Scan for the cell matching the given text and deliver its [X, Y] coordinate at center. 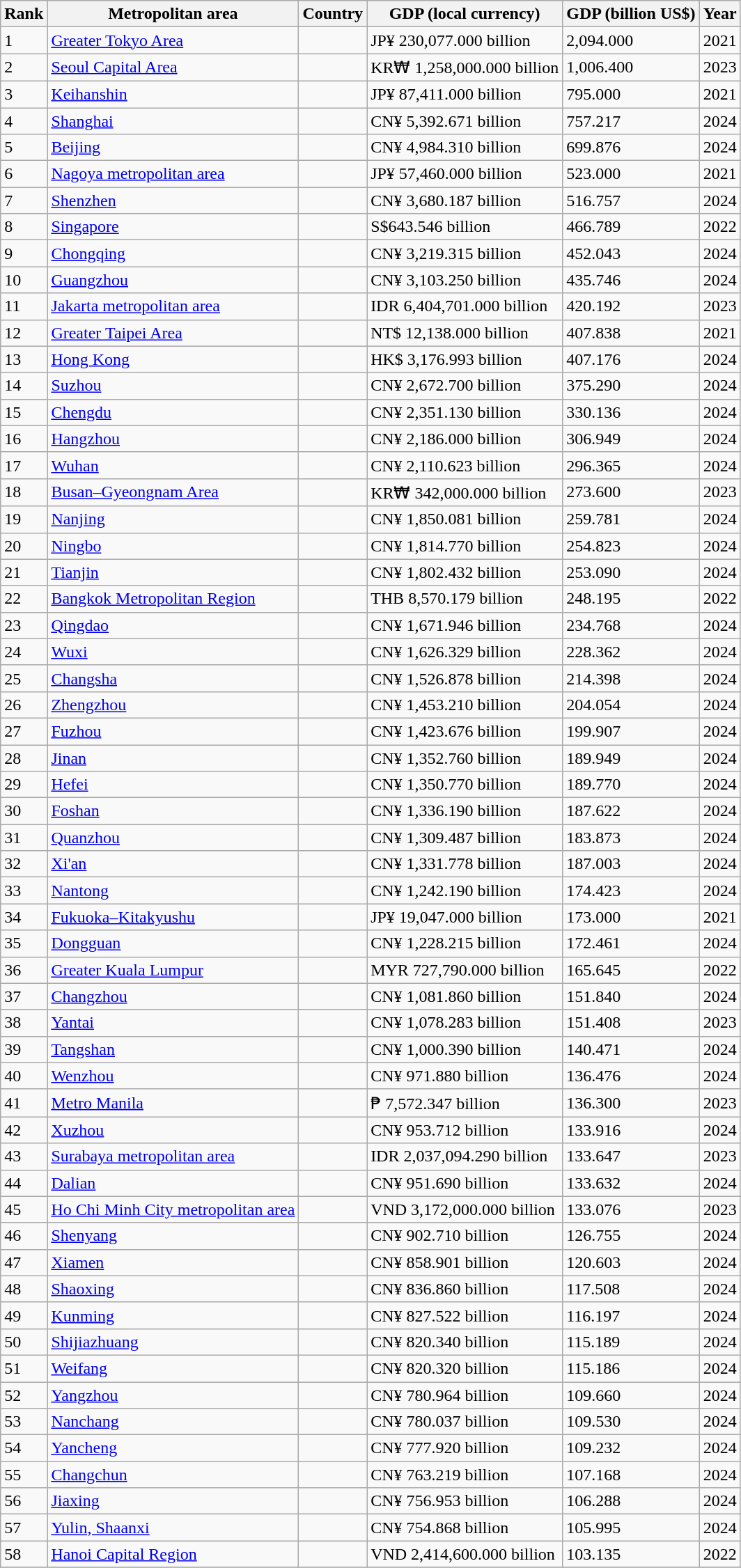
Jakarta metropolitan area [173, 306]
31 [24, 838]
26 [24, 705]
38 [24, 1023]
174.423 [631, 891]
CN¥ 1,526.878 billion [465, 678]
Foshan [173, 811]
Guangzhou [173, 280]
126.755 [631, 1236]
757.217 [631, 120]
Shenyang [173, 1236]
32 [24, 864]
3 [24, 94]
HK$ 3,176.993 billion [465, 359]
109.530 [631, 1422]
1 [24, 40]
CN¥ 1,000.390 billion [465, 1049]
199.907 [631, 731]
CN¥ 827.522 billion [465, 1315]
CN¥ 1,336.190 billion [465, 811]
Qingdao [173, 625]
CN¥ 777.920 billion [465, 1448]
Nagoya metropolitan area [173, 174]
30 [24, 811]
Greater Taipei Area [173, 333]
516.757 [631, 201]
45 [24, 1209]
Yantai [173, 1023]
105.995 [631, 1528]
Tianjin [173, 572]
47 [24, 1262]
172.461 [631, 943]
165.645 [631, 970]
50 [24, 1342]
CN¥ 1,352.760 billion [465, 758]
2 [24, 68]
CN¥ 971.880 billion [465, 1076]
56 [24, 1501]
VND 3,172,000.000 billion [465, 1209]
28 [24, 758]
253.090 [631, 572]
Fukuoka–Kitakyushu [173, 917]
Jiaxing [173, 1501]
CN¥ 763.219 billion [465, 1475]
140.471 [631, 1049]
Year [720, 14]
151.840 [631, 996]
IDR 6,404,701.000 billion [465, 306]
Weifang [173, 1368]
7 [24, 201]
420.192 [631, 306]
14 [24, 386]
375.290 [631, 386]
136.300 [631, 1103]
1,006.400 [631, 68]
55 [24, 1475]
109.232 [631, 1448]
Nanchang [173, 1422]
Shijiazhuang [173, 1342]
CN¥ 1,228.215 billion [465, 943]
116.197 [631, 1315]
49 [24, 1315]
21 [24, 572]
133.647 [631, 1157]
CN¥ 836.860 billion [465, 1289]
57 [24, 1528]
22 [24, 599]
Metro Manila [173, 1103]
CN¥ 5,392.671 billion [465, 120]
Shanghai [173, 120]
CN¥ 1,331.778 billion [465, 864]
136.476 [631, 1076]
18 [24, 492]
42 [24, 1130]
S$643.546 billion [465, 227]
THB 8,570.179 billion [465, 599]
10 [24, 280]
JP¥ 19,047.000 billion [465, 917]
Beijing [173, 148]
Greater Kuala Lumpur [173, 970]
Surabaya metropolitan area [173, 1157]
Hefei [173, 785]
Wenzhou [173, 1076]
115.186 [631, 1368]
228.362 [631, 652]
17 [24, 465]
Bangkok Metropolitan Region [173, 599]
JP¥ 230,077.000 billion [465, 40]
Xuzhou [173, 1130]
Yangzhou [173, 1395]
330.136 [631, 412]
187.003 [631, 864]
254.823 [631, 546]
CN¥ 3,103.250 billion [465, 280]
CN¥ 820.320 billion [465, 1368]
Zhengzhou [173, 705]
27 [24, 731]
11 [24, 306]
40 [24, 1076]
Seoul Capital Area [173, 68]
189.949 [631, 758]
103.135 [631, 1554]
Shaoxing [173, 1289]
Shenzhen [173, 201]
259.781 [631, 519]
Kunming [173, 1315]
523.000 [631, 174]
214.398 [631, 678]
34 [24, 917]
52 [24, 1395]
24 [24, 652]
795.000 [631, 94]
MYR 727,790.000 billion [465, 970]
GDP (local currency) [465, 14]
183.873 [631, 838]
435.746 [631, 280]
15 [24, 412]
Xi'an [173, 864]
Suzhou [173, 386]
₱ 7,572.347 billion [465, 1103]
39 [24, 1049]
306.949 [631, 439]
CN¥ 780.037 billion [465, 1422]
Country [333, 14]
44 [24, 1183]
452.043 [631, 253]
Yancheng [173, 1448]
Quanzhou [173, 838]
Keihanshin [173, 94]
Singapore [173, 227]
Ho Chi Minh City metropolitan area [173, 1209]
248.195 [631, 599]
CN¥ 951.690 billion [465, 1183]
Chongqing [173, 253]
13 [24, 359]
Dongguan [173, 943]
Dalian [173, 1183]
Changsha [173, 678]
Ningbo [173, 546]
Metropolitan area [173, 14]
2,094.000 [631, 40]
CN¥ 1,242.190 billion [465, 891]
189.770 [631, 785]
CN¥ 3,680.187 billion [465, 201]
Nanjing [173, 519]
273.600 [631, 492]
CN¥ 1,802.432 billion [465, 572]
48 [24, 1289]
Changchun [173, 1475]
173.000 [631, 917]
KR₩ 1,258,000.000 billion [465, 68]
GDP (billion US$) [631, 14]
CN¥ 953.712 billion [465, 1130]
CN¥ 1,453.210 billion [465, 705]
37 [24, 996]
Xiamen [173, 1262]
43 [24, 1157]
CN¥ 1,081.860 billion [465, 996]
CN¥ 1,814.770 billion [465, 546]
Wuxi [173, 652]
36 [24, 970]
12 [24, 333]
Nantong [173, 891]
CN¥ 1,309.487 billion [465, 838]
204.054 [631, 705]
Tangshan [173, 1049]
IDR 2,037,094.290 billion [465, 1157]
Chengdu [173, 412]
33 [24, 891]
CN¥ 780.964 billion [465, 1395]
29 [24, 785]
Fuzhou [173, 731]
9 [24, 253]
466.789 [631, 227]
CN¥ 1,078.283 billion [465, 1023]
407.838 [631, 333]
CN¥ 902.710 billion [465, 1236]
Greater Tokyo Area [173, 40]
25 [24, 678]
5 [24, 148]
Yulin, Shaanxi [173, 1528]
Rank [24, 14]
19 [24, 519]
51 [24, 1368]
407.176 [631, 359]
JP¥ 57,460.000 billion [465, 174]
NT$ 12,138.000 billion [465, 333]
CN¥ 2,110.623 billion [465, 465]
120.603 [631, 1262]
16 [24, 439]
187.622 [631, 811]
CN¥ 1,671.946 billion [465, 625]
CN¥ 1,423.676 billion [465, 731]
234.768 [631, 625]
Wuhan [173, 465]
46 [24, 1236]
699.876 [631, 148]
CN¥ 2,186.000 billion [465, 439]
CN¥ 1,350.770 billion [465, 785]
296.365 [631, 465]
Changzhou [173, 996]
KR₩ 342,000.000 billion [465, 492]
107.168 [631, 1475]
133.916 [631, 1130]
35 [24, 943]
8 [24, 227]
CN¥ 3,219.315 billion [465, 253]
CN¥ 1,626.329 billion [465, 652]
41 [24, 1103]
4 [24, 120]
133.632 [631, 1183]
151.408 [631, 1023]
CN¥ 1,850.081 billion [465, 519]
CN¥ 4,984.310 billion [465, 148]
117.508 [631, 1289]
CN¥ 2,351.130 billion [465, 412]
53 [24, 1422]
Hong Kong [173, 359]
109.660 [631, 1395]
6 [24, 174]
CN¥ 756.953 billion [465, 1501]
20 [24, 546]
CN¥ 2,672.700 billion [465, 386]
JP¥ 87,411.000 billion [465, 94]
115.189 [631, 1342]
CN¥ 754.868 billion [465, 1528]
Hanoi Capital Region [173, 1554]
54 [24, 1448]
106.288 [631, 1501]
VND 2,414,600.000 billion [465, 1554]
CN¥ 858.901 billion [465, 1262]
133.076 [631, 1209]
58 [24, 1554]
Busan–Gyeongnam Area [173, 492]
CN¥ 820.340 billion [465, 1342]
Jinan [173, 758]
23 [24, 625]
Hangzhou [173, 439]
